Return the [x, y] coordinate for the center point of the cell that contains the specified text.  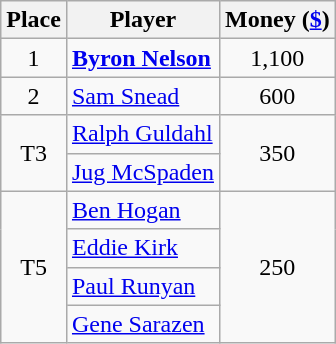
250 [277, 267]
Money ($) [277, 20]
Byron Nelson [142, 58]
Eddie Kirk [142, 248]
600 [277, 96]
Place [34, 20]
1 [34, 58]
Paul Runyan [142, 286]
Ben Hogan [142, 210]
1,100 [277, 58]
Sam Snead [142, 96]
T5 [34, 267]
T3 [34, 153]
Player [142, 20]
Gene Sarazen [142, 324]
350 [277, 153]
Jug McSpaden [142, 172]
2 [34, 96]
Ralph Guldahl [142, 134]
